Pinpoint the cell where the given text exists, returning its (X, Y) midpoint coordinate. 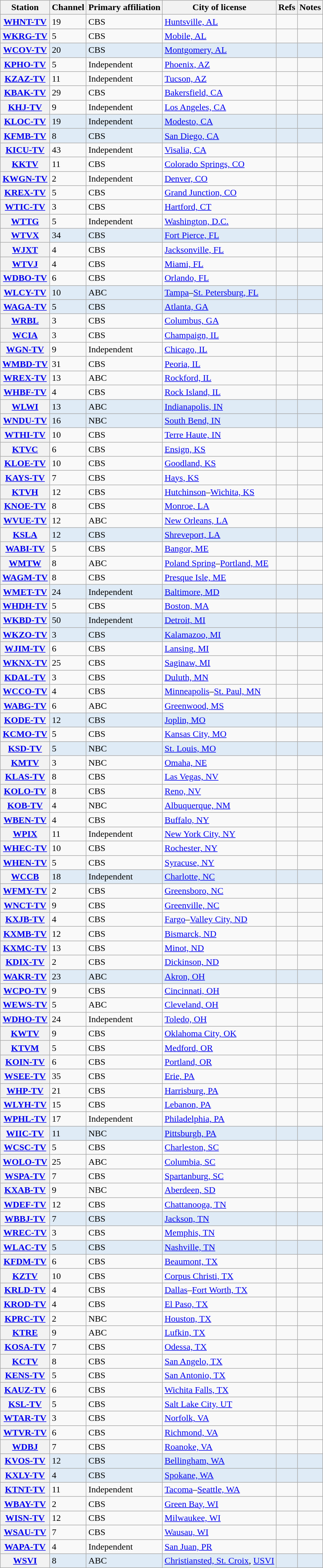
WLYH-TV (25, 1105)
KRLD-TV (25, 1290)
21 (68, 1091)
Lufkin, TX (219, 1333)
Peoria, IL (219, 364)
Shreveport, LA (219, 535)
Kalamazoo, MI (219, 635)
KENS-TV (25, 1376)
Chattanooga, TN (219, 1204)
17 (68, 1119)
WDHO-TV (25, 1019)
WEWS-TV (25, 1005)
Greenville, NC (219, 905)
WTVX (25, 235)
WLCY-TV (25, 292)
Christiansted, St. Croix, USVI (219, 1561)
Rock Island, IL (219, 392)
WFMY-TV (25, 891)
KSLA (25, 535)
Oklahoma City, OK (219, 1033)
KOSA-TV (25, 1347)
Milwaukee, WI (219, 1518)
KOB-TV (25, 805)
Greenwood, MS (219, 706)
Atlanta, GA (219, 307)
WPIX (25, 834)
Refs (287, 7)
KFDM-TV (25, 1261)
15 (68, 1105)
Nashville, TN (219, 1247)
WTVJ (25, 264)
Joplin, MO (219, 720)
Toledo, OH (219, 1019)
50 (68, 620)
KZTV (25, 1276)
Baltimore, MD (219, 592)
WMTW (25, 563)
Las Vegas, NV (219, 777)
WREX-TV (25, 378)
KSD-TV (25, 748)
KROD-TV (25, 1304)
Greensboro, NC (219, 891)
Portland, OR (219, 1062)
Station (25, 7)
St. Louis, MO (219, 748)
Albuquerque, NM (219, 805)
Jacksonville, FL (219, 250)
KXAB-TV (25, 1190)
Los Angeles, CA (219, 107)
WLWI (25, 406)
WDBO-TV (25, 278)
43 (68, 150)
Minneapolis–St. Paul, MN (219, 692)
KTVM (25, 1048)
Detroit, MI (219, 620)
Bangor, ME (219, 549)
WBAY-TV (25, 1504)
WHEN-TV (25, 862)
Wichita Falls, TX (219, 1390)
Phoenix, AZ (219, 64)
KFMB-TV (25, 136)
KDIX-TV (25, 962)
Cincinnati, OH (219, 991)
Orlando, FL (219, 278)
WRBL (25, 321)
Omaha, NE (219, 763)
Kansas City, MO (219, 734)
WAKR-TV (25, 976)
Syracuse, NY (219, 862)
WCSC-TV (25, 1148)
WSPA-TV (25, 1176)
Cleveland, OH (219, 1005)
South Bend, IN (219, 421)
WCIA (25, 335)
Erie, PA (219, 1076)
KTRE (25, 1333)
WDBJ (25, 1447)
Minot, ND (219, 948)
San Juan, PR (219, 1547)
Columbia, SC (219, 1162)
KOLO-TV (25, 791)
Spartanburg, SC (219, 1176)
Fort Pierce, FL (219, 235)
WREC-TV (25, 1233)
New Orleans, LA (219, 520)
35 (68, 1076)
Denver, CO (219, 179)
WSEE-TV (25, 1076)
San Diego, CA (219, 136)
San Angelo, TX (219, 1361)
Memphis, TN (219, 1233)
WCOV-TV (25, 50)
Charlotte, NC (219, 877)
WNCT-TV (25, 905)
WAGM-TV (25, 577)
WAGA-TV (25, 307)
KBAK-TV (25, 93)
Hartford, CT (219, 207)
KTVH (25, 492)
Aberdeen, SD (219, 1190)
KCTV (25, 1361)
WABI-TV (25, 549)
Modesto, CA (219, 121)
WTVR-TV (25, 1432)
KREX-TV (25, 193)
San Antonio, TX (219, 1376)
Fargo–Valley City, ND (219, 920)
Rochester, NY (219, 848)
Beaumont, TX (219, 1261)
Tacoma–Seattle, WA (219, 1489)
KLAS-TV (25, 777)
WISN-TV (25, 1518)
KHJ-TV (25, 107)
23 (68, 976)
Roanoke, VA (219, 1447)
WSVI (25, 1561)
WKZO-TV (25, 635)
Duluth, MN (219, 677)
WHDH-TV (25, 606)
Ensign, KS (219, 449)
WBEN-TV (25, 820)
El Paso, TX (219, 1304)
Channel (68, 7)
Tampa–St. Petersburg, FL (219, 292)
WOLO-TV (25, 1162)
WKRG-TV (25, 36)
Jackson, TN (219, 1219)
KCMO-TV (25, 734)
Notes (310, 7)
Saginaw, MI (219, 663)
Philadelphia, PA (219, 1119)
Chicago, IL (219, 349)
Terre Haute, IN (219, 435)
WABG-TV (25, 706)
KZAZ-TV (25, 79)
KLOC-TV (25, 121)
WCPO-TV (25, 991)
KPRC-TV (25, 1318)
Richmond, VA (219, 1432)
Hays, KS (219, 478)
Mobile, AL (219, 36)
Poland Spring–Portland, ME (219, 563)
New York City, NY (219, 834)
KAUZ-TV (25, 1390)
KWGN-TV (25, 179)
Odessa, TX (219, 1347)
KVOS-TV (25, 1461)
WSAU-TV (25, 1532)
KOIN-TV (25, 1062)
Indianapolis, IN (219, 406)
Lebanon, PA (219, 1105)
Norfolk, VA (219, 1418)
WLAC-TV (25, 1247)
KKTV (25, 164)
KWTV (25, 1033)
Champaign, IL (219, 335)
Harrisburg, PA (219, 1091)
Primary affiliation (124, 7)
Pittsburgh, PA (219, 1133)
Washington, D.C. (219, 221)
KXMC-TV (25, 948)
Rockford, IL (219, 378)
34 (68, 235)
WVUE-TV (25, 520)
Salt Lake City, UT (219, 1404)
WHBF-TV (25, 392)
Monroe, LA (219, 506)
WBBJ-TV (25, 1219)
WIIC-TV (25, 1133)
WNDU-TV (25, 421)
Huntsville, AL (219, 22)
Montgomery, AL (219, 50)
KODE-TV (25, 720)
KAYS-TV (25, 478)
Buffalo, NY (219, 820)
KLOE-TV (25, 464)
18 (68, 877)
KTNT-TV (25, 1489)
KMTV (25, 763)
KXMB-TV (25, 934)
Hutchinson–Wichita, KS (219, 492)
WKNX-TV (25, 663)
WHNT-TV (25, 22)
Tucson, AZ (219, 79)
KICU-TV (25, 150)
Spokane, WA (219, 1475)
WKBD-TV (25, 620)
16 (68, 421)
WTIC-TV (25, 207)
KSL-TV (25, 1404)
Dallas–Fort Worth, TX (219, 1290)
WHP-TV (25, 1091)
WGN-TV (25, 349)
WMET-TV (25, 592)
City of license (219, 7)
WDEF-TV (25, 1204)
Wausau, WI (219, 1532)
Colorado Springs, CO (219, 164)
Bakersfield, CA (219, 93)
WJXT (25, 250)
KTVC (25, 449)
KXLY-TV (25, 1475)
KNOE-TV (25, 506)
Columbus, GA (219, 321)
Bismarck, ND (219, 934)
KXJB-TV (25, 920)
Grand Junction, CO (219, 193)
KPHO-TV (25, 64)
KDAL-TV (25, 677)
WPHL-TV (25, 1119)
WTAR-TV (25, 1418)
Houston, TX (219, 1318)
WJIM-TV (25, 649)
Green Bay, WI (219, 1504)
WHEC-TV (25, 848)
Akron, OH (219, 976)
20 (68, 50)
29 (68, 93)
Boston, MA (219, 606)
Presque Isle, ME (219, 577)
Reno, NV (219, 791)
Miami, FL (219, 264)
Dickinson, ND (219, 962)
Charleston, SC (219, 1148)
WAPA-TV (25, 1547)
WCCB (25, 877)
Lansing, MI (219, 649)
WTHI-TV (25, 435)
Goodland, KS (219, 464)
Medford, OR (219, 1048)
WCCO-TV (25, 692)
WTTG (25, 221)
31 (68, 364)
WMBD-TV (25, 364)
Corpus Christi, TX (219, 1276)
Visalia, CA (219, 150)
Bellingham, WA (219, 1461)
